Extract the [X, Y] coordinate from the center of the cell holding the provided text.  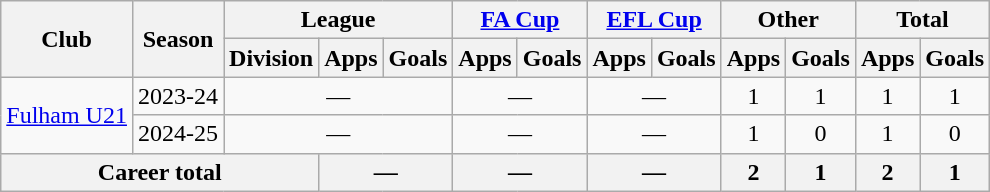
EFL Cup [654, 20]
FA Cup [520, 20]
Career total [160, 172]
Season [178, 39]
Other [788, 20]
Division [272, 58]
League [338, 20]
Fulham U21 [67, 115]
2023-24 [178, 96]
Total [922, 20]
Club [67, 39]
2024-25 [178, 134]
